Detect which cell encompasses the target text, then output its (X, Y) center coordinate. 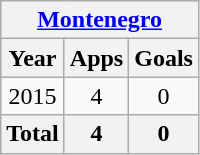
Montenegro (100, 20)
2015 (33, 96)
Year (33, 58)
Goals (164, 58)
Total (33, 134)
Apps (96, 58)
